Output the (x, y) coordinate of the center of the cell containing the given text.  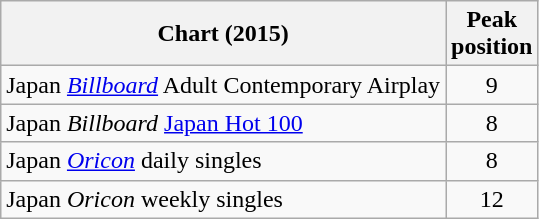
Japan Billboard Adult Contemporary Airplay (224, 85)
Japan Oricon daily singles (224, 161)
Japan Oricon weekly singles (224, 199)
9 (492, 85)
Chart (2015) (224, 34)
12 (492, 199)
Japan Billboard Japan Hot 100 (224, 123)
Peakposition (492, 34)
